Capture the cell that displays the provided text and extract its (X, Y) central coordinate. 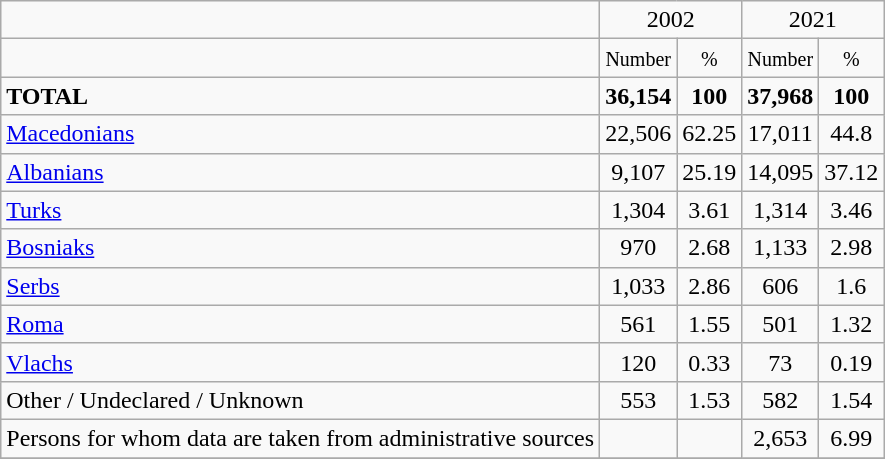
1.32 (852, 324)
2021 (813, 20)
1,033 (638, 286)
44.8 (852, 134)
1.55 (710, 324)
3.46 (852, 210)
0.33 (710, 362)
120 (638, 362)
TOTAL (300, 96)
Macedonians (300, 134)
2.86 (710, 286)
582 (780, 400)
6.99 (852, 438)
Vlachs (300, 362)
Persons for whom data are taken from administrative sources (300, 438)
2.98 (852, 248)
1.53 (710, 400)
Serbs (300, 286)
0.19 (852, 362)
1,314 (780, 210)
3.61 (710, 210)
606 (780, 286)
970 (638, 248)
553 (638, 400)
Roma (300, 324)
37,968 (780, 96)
9,107 (638, 172)
73 (780, 362)
2.68 (710, 248)
2002 (671, 20)
2,653 (780, 438)
25.19 (710, 172)
62.25 (710, 134)
1,133 (780, 248)
Albanians (300, 172)
14,095 (780, 172)
22,506 (638, 134)
Bosniaks (300, 248)
561 (638, 324)
1.6 (852, 286)
1.54 (852, 400)
Turks (300, 210)
501 (780, 324)
36,154 (638, 96)
17,011 (780, 134)
1,304 (638, 210)
37.12 (852, 172)
Other / Undeclared / Unknown (300, 400)
